Return the [x, y] coordinate for the center point of the cell that contains the specified text.  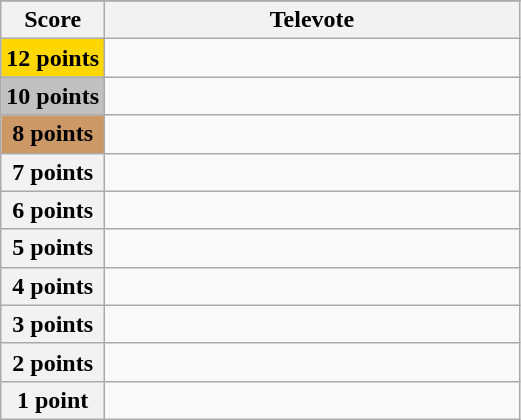
8 points [53, 134]
3 points [53, 324]
12 points [53, 58]
1 point [53, 400]
6 points [53, 210]
4 points [53, 286]
7 points [53, 172]
Televote [312, 20]
10 points [53, 96]
5 points [53, 248]
Score [53, 20]
2 points [53, 362]
